Capture the cell that displays the provided text and extract its (X, Y) central coordinate. 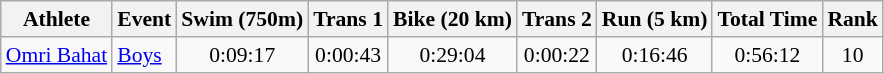
Athlete (56, 19)
0:00:43 (348, 55)
Total Time (767, 19)
Swim (750m) (242, 19)
0:09:17 (242, 55)
0:16:46 (655, 55)
0:29:04 (452, 55)
0:00:22 (557, 55)
Event (144, 19)
Bike (20 km) (452, 19)
Rank (852, 19)
Trans 2 (557, 19)
Run (5 km) (655, 19)
Trans 1 (348, 19)
Omri Bahat (56, 55)
10 (852, 55)
Boys (144, 55)
0:56:12 (767, 55)
